Locate the cell with the specified text and output its (X, Y) center coordinate. 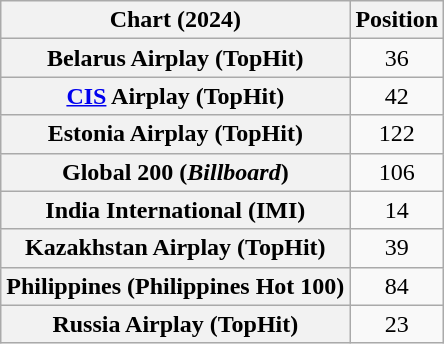
CIS Airplay (TopHit) (176, 96)
106 (397, 172)
Kazakhstan Airplay (TopHit) (176, 248)
23 (397, 324)
Philippines (Philippines Hot 100) (176, 286)
84 (397, 286)
Position (397, 20)
Chart (2024) (176, 20)
Russia Airplay (TopHit) (176, 324)
India International (IMI) (176, 210)
Global 200 (Billboard) (176, 172)
Estonia Airplay (TopHit) (176, 134)
122 (397, 134)
14 (397, 210)
36 (397, 58)
Belarus Airplay (TopHit) (176, 58)
39 (397, 248)
42 (397, 96)
